Capture the cell that displays the provided text and extract its [x, y] central coordinate. 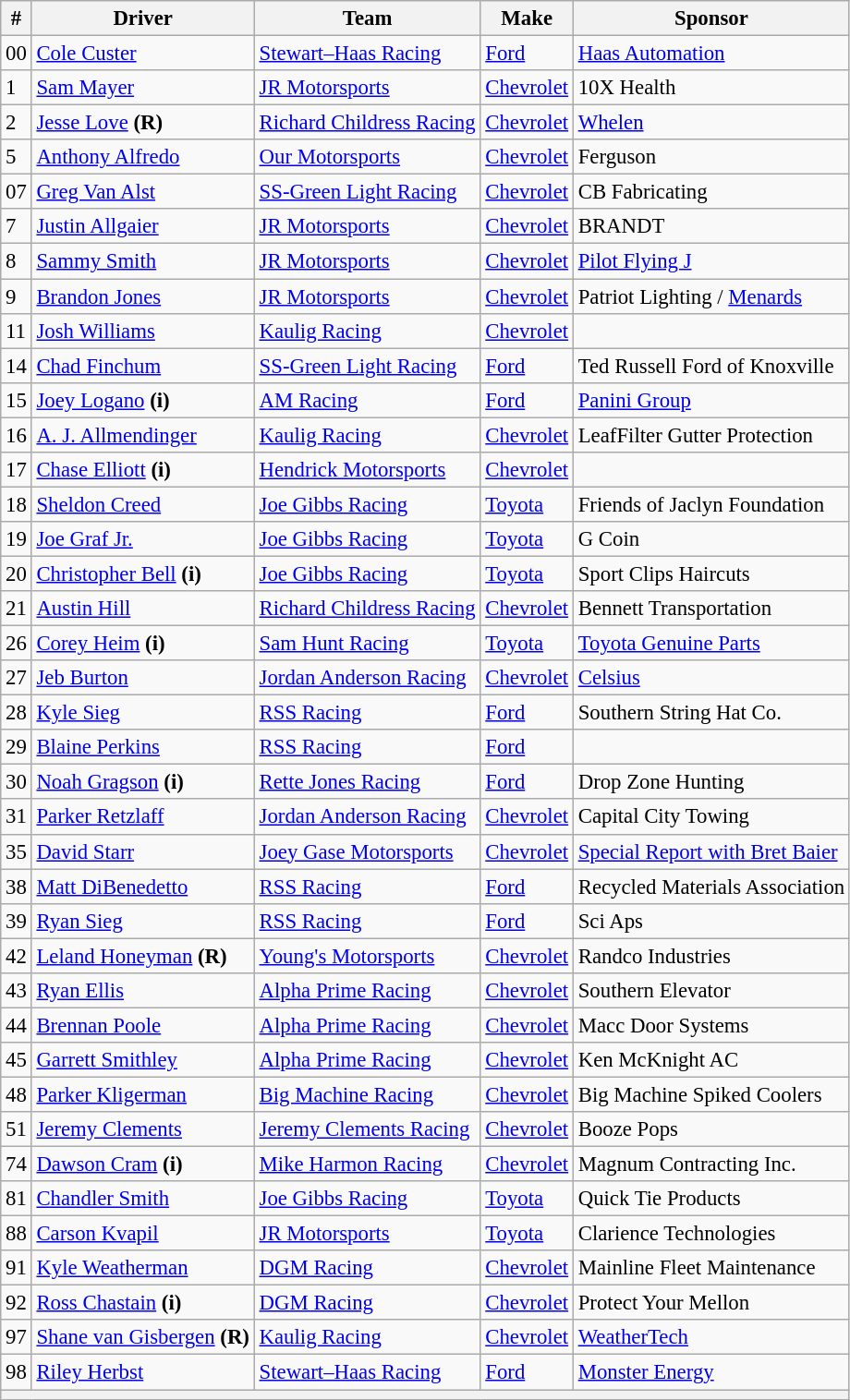
Rette Jones Racing [368, 782]
29 [17, 747]
Big Machine Spiked Coolers [711, 1094]
Ross Chastain (i) [142, 1303]
Drop Zone Hunting [711, 782]
Sci Aps [711, 921]
Kyle Weatherman [142, 1268]
Haas Automation [711, 54]
11 [17, 331]
Young's Motorsports [368, 956]
Ferguson [711, 157]
Randco Industries [711, 956]
00 [17, 54]
20 [17, 573]
Monster Energy [711, 1372]
Christopher Bell (i) [142, 573]
43 [17, 991]
Chase Elliott (i) [142, 470]
Booze Pops [711, 1129]
45 [17, 1060]
48 [17, 1094]
Joey Logano (i) [142, 400]
14 [17, 366]
CB Fabricating [711, 192]
Josh Williams [142, 331]
Panini Group [711, 400]
Ryan Ellis [142, 991]
Riley Herbst [142, 1372]
91 [17, 1268]
39 [17, 921]
David Starr [142, 851]
Toyota Genuine Parts [711, 644]
Parker Kligerman [142, 1094]
Clarience Technologies [711, 1234]
21 [17, 609]
Leland Honeyman (R) [142, 956]
30 [17, 782]
35 [17, 851]
17 [17, 470]
44 [17, 1025]
2 [17, 123]
19 [17, 539]
Team [368, 18]
92 [17, 1303]
88 [17, 1234]
Sponsor [711, 18]
18 [17, 504]
Ryan Sieg [142, 921]
Macc Door Systems [711, 1025]
Shane van Gisbergen (R) [142, 1338]
Cole Custer [142, 54]
31 [17, 817]
Driver [142, 18]
Patriot Lighting / Menards [711, 296]
Kyle Sieg [142, 713]
AM Racing [368, 400]
1 [17, 88]
8 [17, 261]
Matt DiBenedetto [142, 887]
Our Motorsports [368, 157]
27 [17, 678]
G Coin [711, 539]
Southern String Hat Co. [711, 713]
Big Machine Racing [368, 1094]
Brandon Jones [142, 296]
Celsius [711, 678]
97 [17, 1338]
WeatherTech [711, 1338]
Ted Russell Ford of Knoxville [711, 366]
Parker Retzlaff [142, 817]
Sport Clips Haircuts [711, 573]
Hendrick Motorsports [368, 470]
Sam Hunt Racing [368, 644]
16 [17, 435]
07 [17, 192]
81 [17, 1199]
Ken McKnight AC [711, 1060]
Joey Gase Motorsports [368, 851]
Jeb Burton [142, 678]
42 [17, 956]
BRANDT [711, 226]
Southern Elevator [711, 991]
Quick Tie Products [711, 1199]
Chad Finchum [142, 366]
Sam Mayer [142, 88]
# [17, 18]
Recycled Materials Association [711, 887]
Jeremy Clements [142, 1129]
Garrett Smithley [142, 1060]
Austin Hill [142, 609]
Friends of Jaclyn Foundation [711, 504]
Capital City Towing [711, 817]
Dawson Cram (i) [142, 1165]
A. J. Allmendinger [142, 435]
38 [17, 887]
5 [17, 157]
26 [17, 644]
Anthony Alfredo [142, 157]
9 [17, 296]
Justin Allgaier [142, 226]
28 [17, 713]
Sheldon Creed [142, 504]
51 [17, 1129]
Jesse Love (R) [142, 123]
Blaine Perkins [142, 747]
Whelen [711, 123]
74 [17, 1165]
Joe Graf Jr. [142, 539]
LeafFilter Gutter Protection [711, 435]
Corey Heim (i) [142, 644]
Sammy Smith [142, 261]
Magnum Contracting Inc. [711, 1165]
Noah Gragson (i) [142, 782]
Jeremy Clements Racing [368, 1129]
7 [17, 226]
Carson Kvapil [142, 1234]
Brennan Poole [142, 1025]
98 [17, 1372]
Mainline Fleet Maintenance [711, 1268]
Greg Van Alst [142, 192]
10X Health [711, 88]
Special Report with Bret Baier [711, 851]
Make [527, 18]
Protect Your Mellon [711, 1303]
Chandler Smith [142, 1199]
Pilot Flying J [711, 261]
15 [17, 400]
Bennett Transportation [711, 609]
Mike Harmon Racing [368, 1165]
